Pinpoint the cell where the given text exists, returning its (x, y) midpoint coordinate. 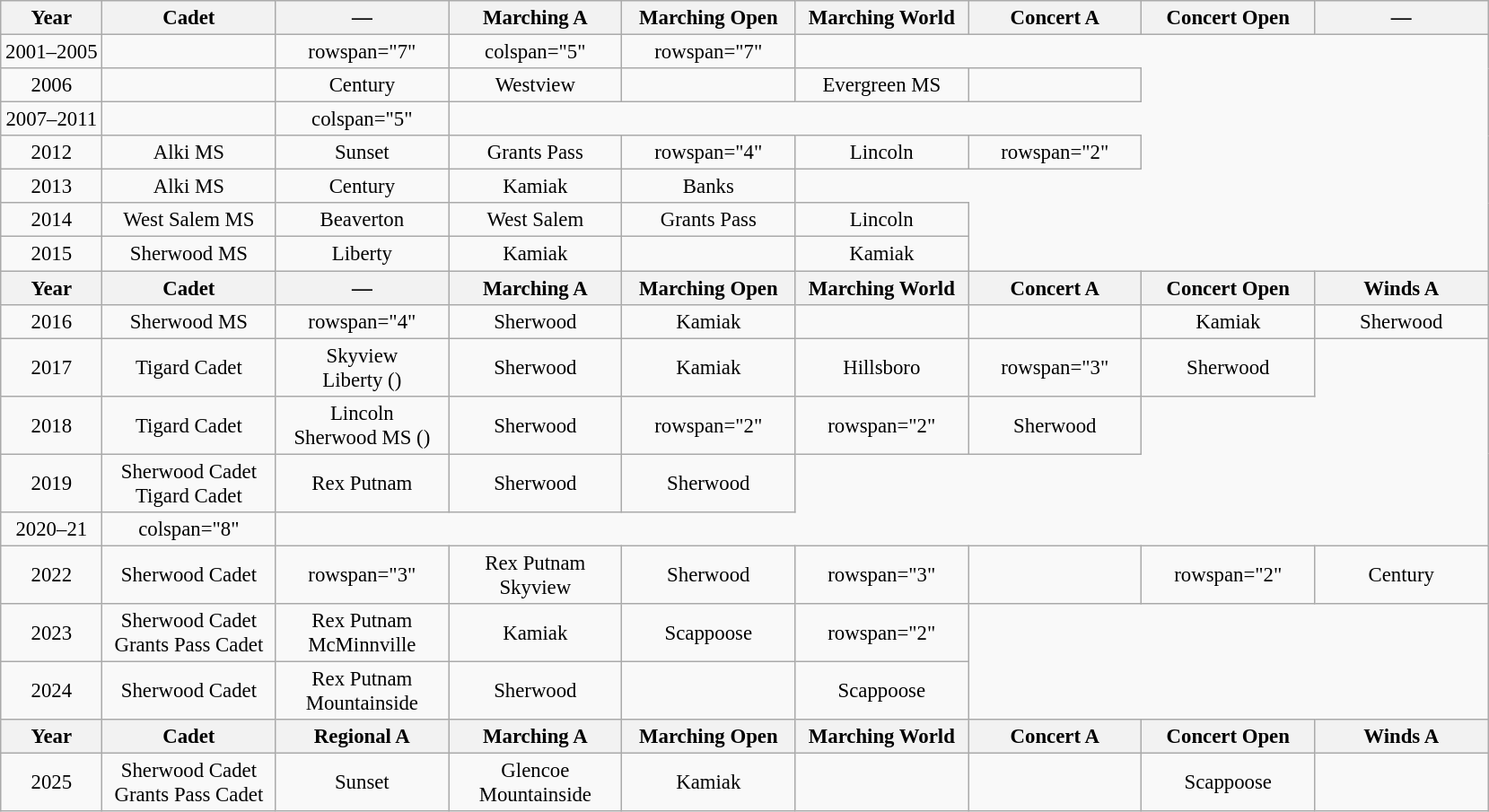
LincolnSherwood MS () (363, 425)
West Salem (535, 220)
2007–2011 (52, 119)
Beaverton (363, 220)
Rex PutnamMountainside (363, 691)
colspan="8" (188, 529)
Rex PutnamMcMinnville (363, 633)
SkyviewLiberty () (363, 368)
Evergreen MS (881, 85)
Hillsboro (881, 368)
Sherwood CadetTigard Cadet (188, 483)
Rex Putnam (363, 483)
2023 (52, 633)
2012 (52, 153)
West Salem MS (188, 220)
2020–21 (52, 529)
Banks (709, 187)
GlencoeMountainside (535, 782)
2006 (52, 85)
2024 (52, 691)
2013 (52, 187)
Rex PutnamSkyview (535, 574)
2001–2005 (52, 52)
2019 (52, 483)
2017 (52, 368)
Westview (535, 85)
2015 (52, 254)
2025 (52, 782)
2014 (52, 220)
2018 (52, 425)
Regional A (363, 737)
Liberty (363, 254)
2022 (52, 574)
2016 (52, 321)
